Identify which cell holds the provided text, then report its [x, y] central coordinate. 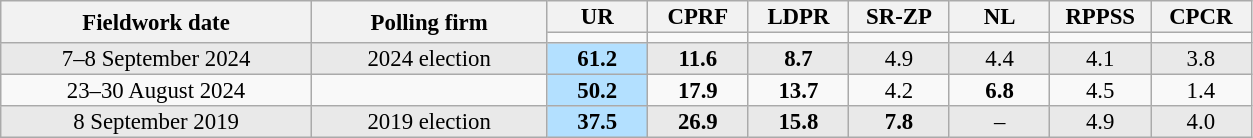
SR-ZP [900, 17]
Polling firm [429, 22]
4.5 [1100, 91]
2024 election [429, 59]
Fieldwork date [156, 22]
7–8 September 2024 [156, 59]
26.9 [698, 122]
8.7 [798, 59]
50.2 [598, 91]
3.8 [1200, 59]
4.1 [1100, 59]
7.8 [900, 122]
37.5 [598, 122]
2019 election [429, 122]
4.0 [1200, 122]
LDPR [798, 17]
4.4 [1000, 59]
– [1000, 122]
NL [1000, 17]
6.8 [1000, 91]
CPRF [698, 17]
11.6 [698, 59]
8 September 2019 [156, 122]
15.8 [798, 122]
17.9 [698, 91]
1.4 [1200, 91]
4.2 [900, 91]
CPCR [1200, 17]
23–30 August 2024 [156, 91]
RPPSS [1100, 17]
61.2 [598, 59]
13.7 [798, 91]
UR [598, 17]
